Identify which cell holds the provided text, then report its [x, y] central coordinate. 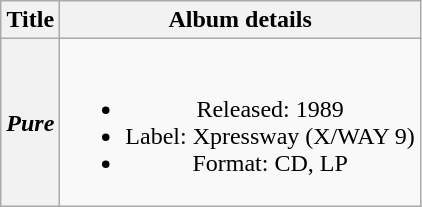
Title [30, 20]
Released: 1989Label: Xpressway (X/WAY 9)Format: CD, LP [240, 122]
Pure [30, 122]
Album details [240, 20]
